Output the [X, Y] coordinate of the center of the cell containing the given text.  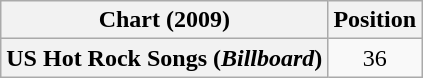
Position [375, 20]
36 [375, 58]
Chart (2009) [164, 20]
US Hot Rock Songs (Billboard) [164, 58]
